Search for the cell housing the specified text and yield its [X, Y] center coordinate. 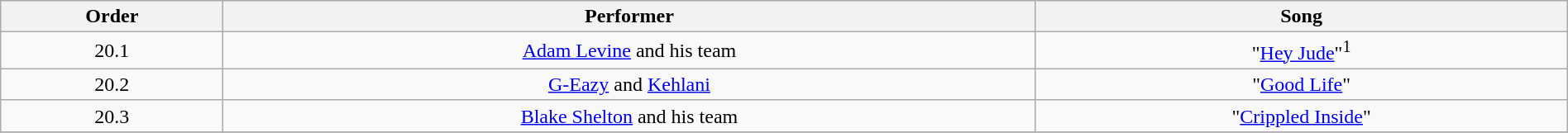
"Good Life" [1302, 84]
20.3 [112, 116]
20.1 [112, 51]
G-Eazy and Kehlani [629, 84]
"Hey Jude"1 [1302, 51]
"Crippled Inside" [1302, 116]
20.2 [112, 84]
Song [1302, 17]
Adam Levine and his team [629, 51]
Order [112, 17]
Performer [629, 17]
Blake Shelton and his team [629, 116]
